Pinpoint the cell where the given text exists, returning its (x, y) midpoint coordinate. 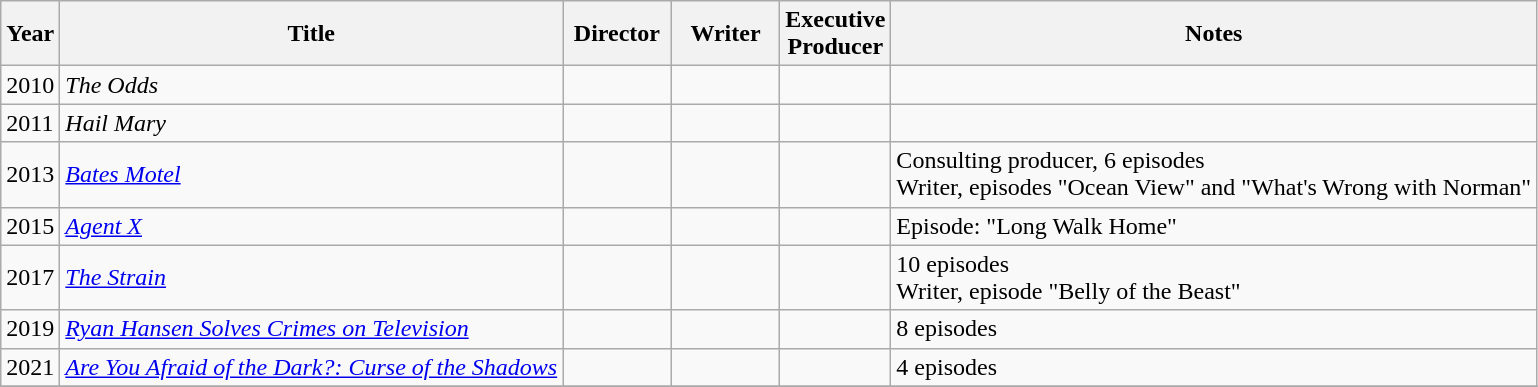
2019 (30, 329)
2015 (30, 226)
2017 (30, 278)
2011 (30, 123)
Notes (1214, 34)
The Strain (312, 278)
Director (618, 34)
Writer (726, 34)
Hail Mary (312, 123)
Are You Afraid of the Dark?: Curse of the Shadows (312, 367)
ExecutiveProducer (836, 34)
Consulting producer, 6 episodes Writer, episodes "Ocean View" and "What's Wrong with Norman" (1214, 174)
Year (30, 34)
Agent X (312, 226)
The Odds (312, 85)
2013 (30, 174)
Episode: "Long Walk Home" (1214, 226)
10 episodes Writer, episode "Belly of the Beast" (1214, 278)
4 episodes (1214, 367)
2010 (30, 85)
Bates Motel (312, 174)
2021 (30, 367)
Title (312, 34)
Ryan Hansen Solves Crimes on Television (312, 329)
8 episodes (1214, 329)
